Determine the (x, y) coordinate at the center of the cell enclosing the given text.  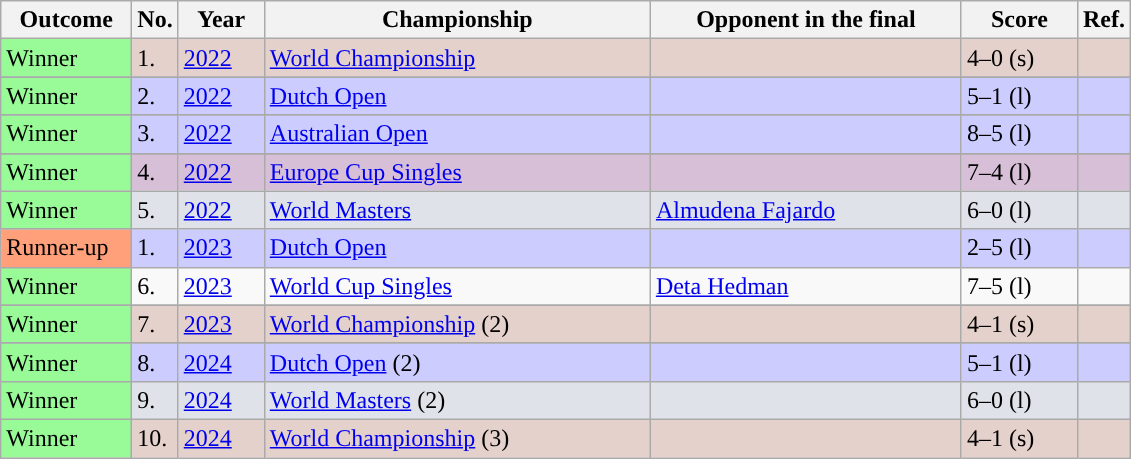
Dutch Open (2) (457, 362)
No. (155, 20)
Outcome (66, 20)
9. (155, 400)
8–5 (l) (1019, 134)
7. (155, 324)
5. (155, 210)
8. (155, 362)
2. (155, 96)
World Championship (2) (457, 324)
Ref. (1104, 20)
Deta Hedman (806, 286)
4. (155, 172)
7–5 (l) (1019, 286)
6. (155, 286)
Almudena Fajardo (806, 210)
Year (221, 20)
2–5 (l) (1019, 248)
Australian Open (457, 134)
World Championship (3) (457, 438)
World Masters (2) (457, 400)
World Cup Singles (457, 286)
10. (155, 438)
World Masters (457, 210)
4–0 (s) (1019, 58)
3. (155, 134)
7–4 (l) (1019, 172)
Championship (457, 20)
World Championship (457, 58)
Runner-up (66, 248)
Opponent in the final (806, 20)
Score (1019, 20)
Europe Cup Singles (457, 172)
